Return the [x, y] coordinate for the center point of the cell that contains the specified text.  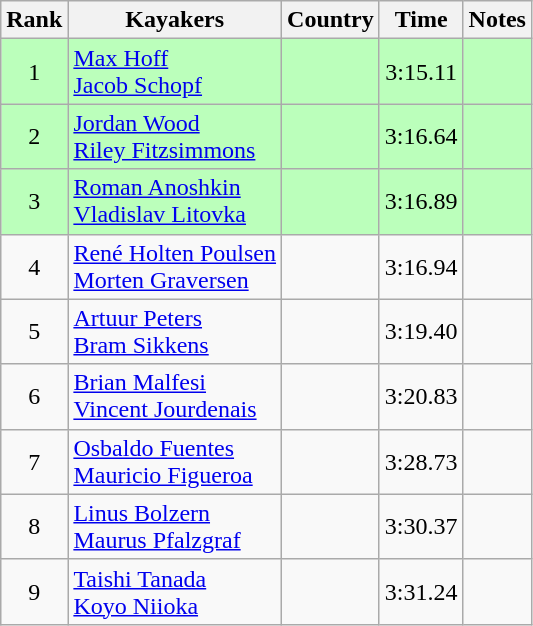
Brian MalfesiVincent Jourdenais [175, 396]
4 [34, 266]
3:16.94 [421, 266]
René Holten PoulsenMorten Graversen [175, 266]
5 [34, 332]
Max HoffJacob Schopf [175, 72]
7 [34, 462]
1 [34, 72]
6 [34, 396]
3:20.83 [421, 396]
Jordan WoodRiley Fitzsimmons [175, 136]
8 [34, 526]
2 [34, 136]
Kayakers [175, 20]
3:30.37 [421, 526]
3:19.40 [421, 332]
Roman AnoshkinVladislav Litovka [175, 202]
3:16.89 [421, 202]
Rank [34, 20]
3:28.73 [421, 462]
Notes [497, 20]
3:15.11 [421, 72]
9 [34, 592]
Country [331, 20]
3:31.24 [421, 592]
Osbaldo FuentesMauricio Figueroa [175, 462]
Linus BolzernMaurus Pfalzgraf [175, 526]
Time [421, 20]
3:16.64 [421, 136]
Taishi TanadaKoyo Niioka [175, 592]
3 [34, 202]
Artuur PetersBram Sikkens [175, 332]
